Return the (X, Y) coordinate for the center point of the cell that contains the specified text.  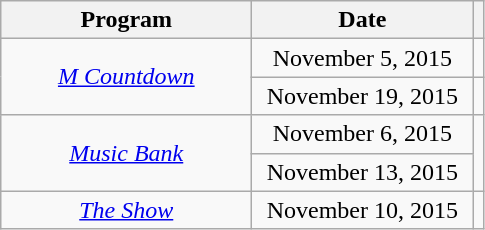
November 13, 2015 (362, 172)
November 10, 2015 (362, 210)
Music Bank (126, 153)
Program (126, 20)
The Show (126, 210)
November 5, 2015 (362, 58)
Date (362, 20)
November 6, 2015 (362, 134)
M Countdown (126, 77)
November 19, 2015 (362, 96)
